For the text-containing cell, return its midpoint in (x, y) coordinate format. 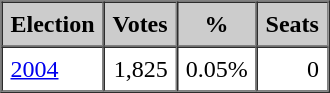
0 (292, 68)
Votes (140, 24)
0.05% (217, 68)
Election (53, 24)
1,825 (140, 68)
Seats (292, 24)
% (217, 24)
2004 (53, 68)
